Output the (x, y) coordinate of the center of the cell containing the given text.  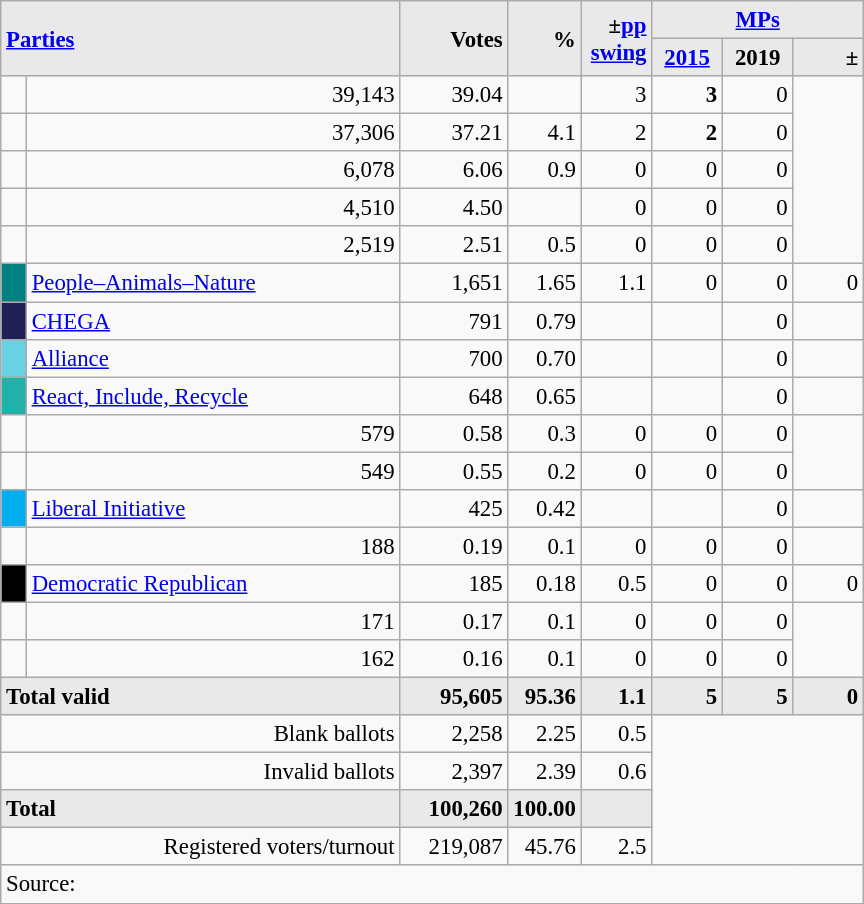
95.36 (544, 697)
700 (454, 358)
219,087 (454, 847)
Invalid ballots (200, 772)
0.16 (454, 659)
CHEGA (213, 321)
95,605 (454, 697)
0.3 (544, 433)
React, Include, Recycle (213, 396)
0.65 (544, 396)
0.42 (544, 509)
Total (200, 809)
Blank ballots (200, 734)
People–Animals–Nature (213, 283)
171 (213, 621)
Parties (200, 38)
6,078 (213, 170)
4.1 (544, 133)
45.76 (544, 847)
2,258 (454, 734)
100,260 (454, 809)
0.2 (544, 471)
±pp swing (616, 38)
791 (454, 321)
2015 (688, 58)
37.21 (454, 133)
1.65 (544, 283)
0.19 (454, 546)
2.25 (544, 734)
2,397 (454, 772)
0.6 (616, 772)
1,651 (454, 283)
Liberal Initiative (213, 509)
6.06 (454, 170)
162 (213, 659)
2.5 (616, 847)
39,143 (213, 95)
Source: (432, 885)
549 (213, 471)
4.50 (454, 208)
188 (213, 546)
0.9 (544, 170)
425 (454, 509)
0.58 (454, 433)
2019 (758, 58)
2.39 (544, 772)
0.18 (544, 584)
Alliance (213, 358)
39.04 (454, 95)
579 (213, 433)
0.17 (454, 621)
% (544, 38)
0.70 (544, 358)
0.55 (454, 471)
Total valid (200, 697)
4,510 (213, 208)
2.51 (454, 245)
Democratic Republican (213, 584)
0.79 (544, 321)
Votes (454, 38)
± (828, 58)
648 (454, 396)
185 (454, 584)
MPs (758, 20)
2,519 (213, 245)
100.00 (544, 809)
Registered voters/turnout (200, 847)
37,306 (213, 133)
